Search for the cell housing the specified text and yield its [x, y] center coordinate. 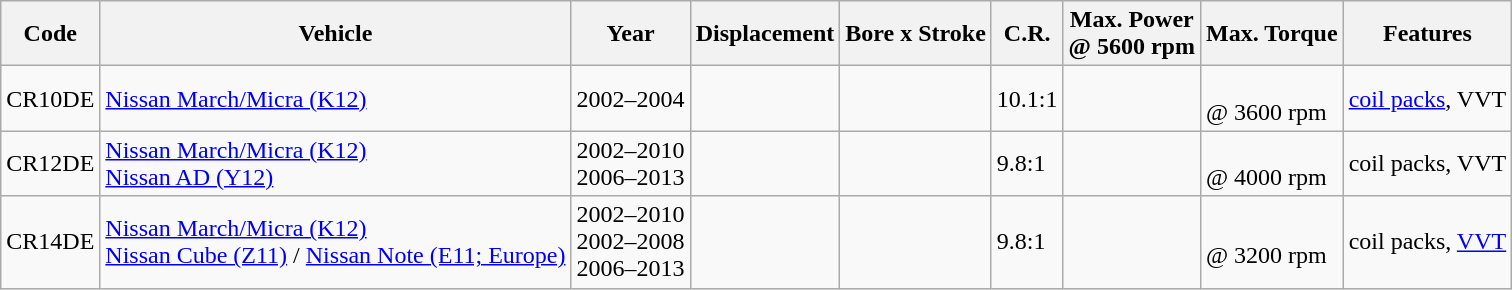
CR10DE [50, 98]
Year [630, 34]
Nissan March/Micra (K12) [336, 98]
C.R. [1027, 34]
Nissan March/Micra (K12)Nissan Cube (Z11) / Nissan Note (E11; Europe) [336, 242]
2002–20102006–2013 [630, 164]
Nissan March/Micra (K12)Nissan AD (Y12) [336, 164]
@ 3200 rpm [1272, 242]
CR12DE [50, 164]
2002–20102002–20082006–2013 [630, 242]
CR14DE [50, 242]
@ 3600 rpm [1272, 98]
Features [1428, 34]
Vehicle [336, 34]
@ 4000 rpm [1272, 164]
10.1:1 [1027, 98]
Displacement [765, 34]
Bore x Stroke [916, 34]
Max. Torque [1272, 34]
Code [50, 34]
Max. Power@ 5600 rpm [1132, 34]
2002–2004 [630, 98]
